Scan for the cell matching the given text and deliver its (X, Y) coordinate at center. 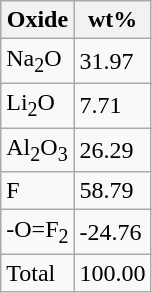
Total (38, 273)
F (38, 191)
Na2O (38, 61)
Li2O (38, 105)
Oxide (38, 20)
58.79 (112, 191)
-O=F2 (38, 232)
31.97 (112, 61)
100.00 (112, 273)
wt% (112, 20)
Al2O3 (38, 150)
-24.76 (112, 232)
26.29 (112, 150)
7.71 (112, 105)
